Scan for the cell matching the given text and deliver its [x, y] coordinate at center. 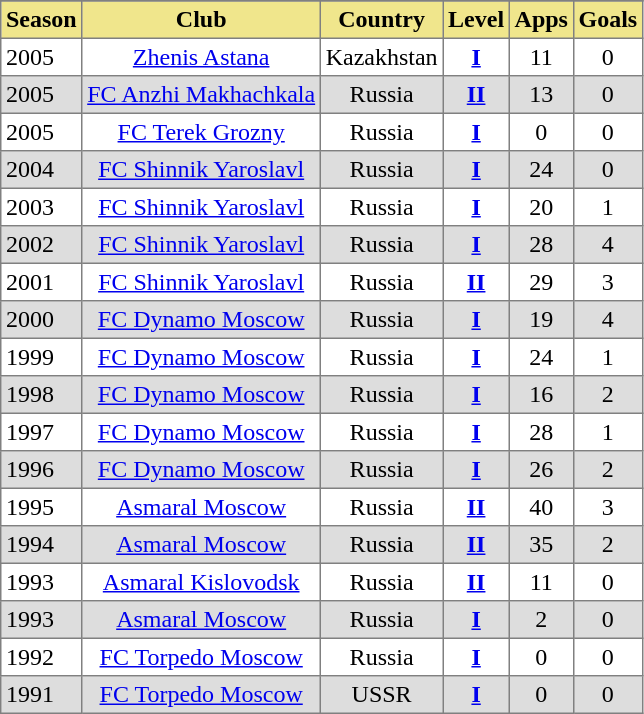
1998 [42, 395]
35 [541, 545]
20 [541, 207]
1996 [42, 470]
Goals [608, 20]
Asmaral Kislovodsk [201, 582]
2000 [42, 320]
2002 [42, 245]
Kazakhstan [381, 57]
2003 [42, 207]
1991 [42, 695]
USSR [381, 695]
1994 [42, 545]
2001 [42, 282]
1999 [42, 357]
16 [541, 395]
1997 [42, 432]
Zhenis Astana [201, 57]
Season [42, 20]
FC Terek Grozny [201, 132]
1995 [42, 507]
29 [541, 282]
Apps [541, 20]
FC Anzhi Makhachkala [201, 95]
40 [541, 507]
Level [476, 20]
1992 [42, 657]
26 [541, 470]
19 [541, 320]
13 [541, 95]
2004 [42, 170]
Club [201, 20]
Country [381, 20]
